For the text-containing cell, return its midpoint in (x, y) coordinate format. 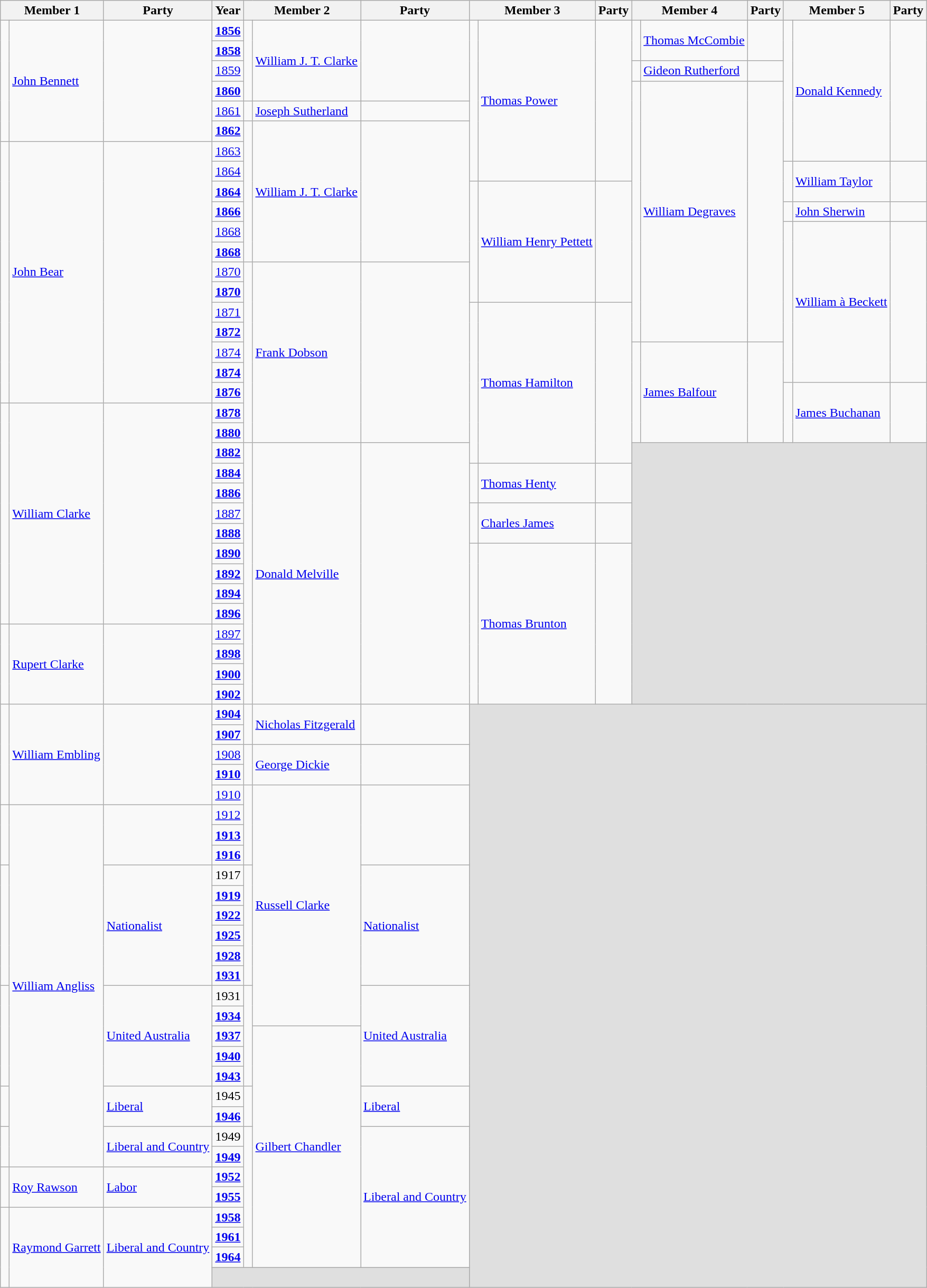
Raymond Garrett (57, 1247)
Year (228, 11)
1892 (228, 573)
Donald Melville (306, 574)
John Bear (57, 272)
Gideon Rutherford (694, 71)
1907 (228, 734)
1964 (228, 1257)
1884 (228, 473)
1894 (228, 594)
William Taylor (842, 181)
1886 (228, 493)
1861 (228, 111)
1908 (228, 754)
1913 (228, 835)
William à Beckett (842, 302)
Member 5 (837, 11)
Thomas Power (537, 101)
Frank Dobson (306, 353)
Russell Clarke (306, 906)
Joseph Sutherland (306, 111)
1946 (228, 1116)
Donald Kennedy (842, 91)
1922 (228, 916)
Member 2 (302, 11)
James Balfour (694, 393)
1887 (228, 513)
1928 (228, 956)
1898 (228, 654)
1871 (228, 312)
1866 (228, 211)
Thomas Brunton (537, 623)
1940 (228, 1056)
1872 (228, 332)
William Embling (57, 754)
1880 (228, 433)
William Clarke (57, 514)
1945 (228, 1096)
Member 4 (690, 11)
Nicholas Fitzgerald (306, 724)
1934 (228, 1016)
1890 (228, 553)
Charles James (537, 523)
Rupert Clarke (57, 664)
Thomas McCombie (694, 41)
1912 (228, 815)
1876 (228, 393)
1916 (228, 855)
1937 (228, 1036)
Labor (158, 1187)
1888 (228, 533)
1904 (228, 714)
1859 (228, 71)
James Buchanan (842, 413)
1900 (228, 674)
Thomas Hamilton (537, 382)
William Henry Pettett (537, 241)
1955 (228, 1197)
1862 (228, 131)
Gilbert Chandler (306, 1146)
1943 (228, 1076)
1856 (228, 31)
Member 1 (52, 11)
1925 (228, 936)
1958 (228, 1217)
1858 (228, 51)
Member 3 (532, 11)
1961 (228, 1237)
1896 (228, 614)
John Bennett (57, 81)
William Degraves (694, 211)
1860 (228, 91)
George Dickie (306, 764)
1897 (228, 634)
William Angliss (57, 986)
1952 (228, 1177)
Thomas Henty (537, 483)
1878 (228, 413)
1902 (228, 694)
1919 (228, 895)
1863 (228, 151)
1917 (228, 875)
1882 (228, 453)
Roy Rawson (57, 1187)
John Sherwin (842, 211)
